Return (X, Y) of the center of cell containing provided text 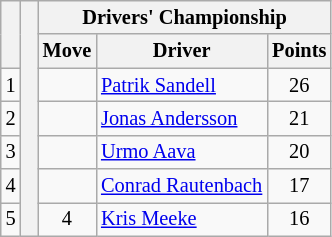
Patrik Sandell (182, 85)
1 (11, 85)
17 (299, 186)
Driver (182, 51)
Points (299, 51)
21 (299, 118)
26 (299, 85)
2 (11, 118)
Conrad Rautenbach (182, 186)
Kris Meeke (182, 219)
Jonas Andersson (182, 118)
Urmo Aava (182, 152)
5 (11, 219)
3 (11, 152)
20 (299, 152)
16 (299, 219)
Drivers' Championship (184, 17)
Move (67, 51)
